Find where the given text appears and provide that cell's center as [X, Y] coordinate. 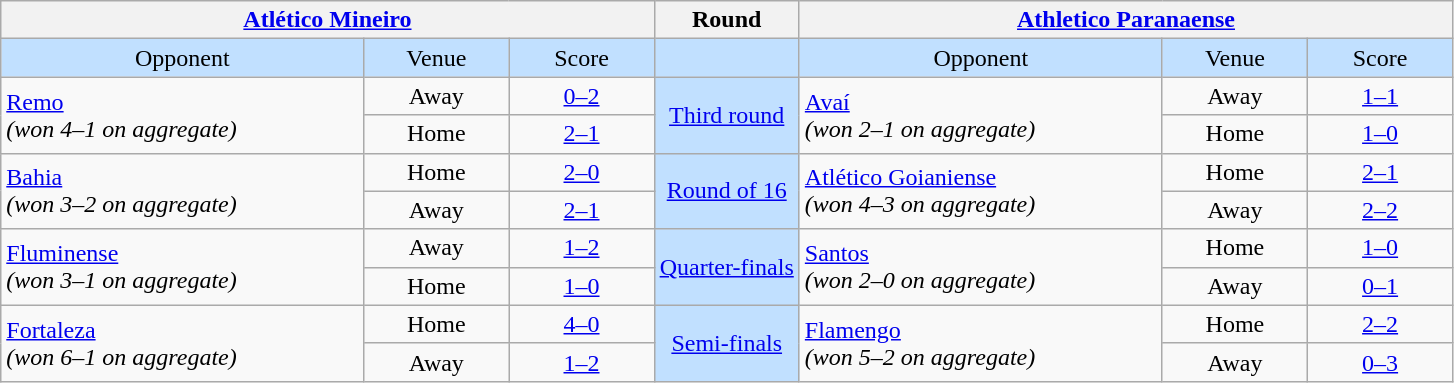
Third round [726, 115]
Remo(won 4–1 on aggregate) [182, 115]
1–1 [1380, 96]
Avaí(won 2–1 on aggregate) [980, 115]
Athletico Paranaense [1126, 20]
0–1 [1380, 286]
0–3 [1380, 362]
Round [726, 20]
Santos(won 2–0 on aggregate) [980, 267]
4–0 [582, 324]
Flamengo(won 5–2 on aggregate) [980, 343]
Fortaleza(won 6–1 on aggregate) [182, 343]
2–0 [582, 172]
Atlético Goianiense(won 4–3 on aggregate) [980, 191]
Quarter-finals [726, 267]
Semi-finals [726, 343]
Bahia(won 3–2 on aggregate) [182, 191]
Round of 16 [726, 191]
0–2 [582, 96]
Fluminense(won 3–1 on aggregate) [182, 267]
Atlético Mineiro [328, 20]
